Search for the cell housing the specified text and yield its [X, Y] center coordinate. 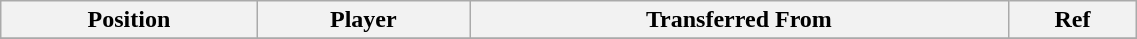
Position [129, 20]
Transferred From [740, 20]
Player [363, 20]
Ref [1072, 20]
